Find where the given text appears and provide that cell's center as [X, Y] coordinate. 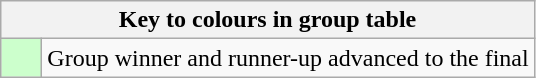
Group winner and runner-up advanced to the final [288, 58]
Key to colours in group table [268, 20]
